From the cell containing the given text, extract its center point as [X, Y] coordinate. 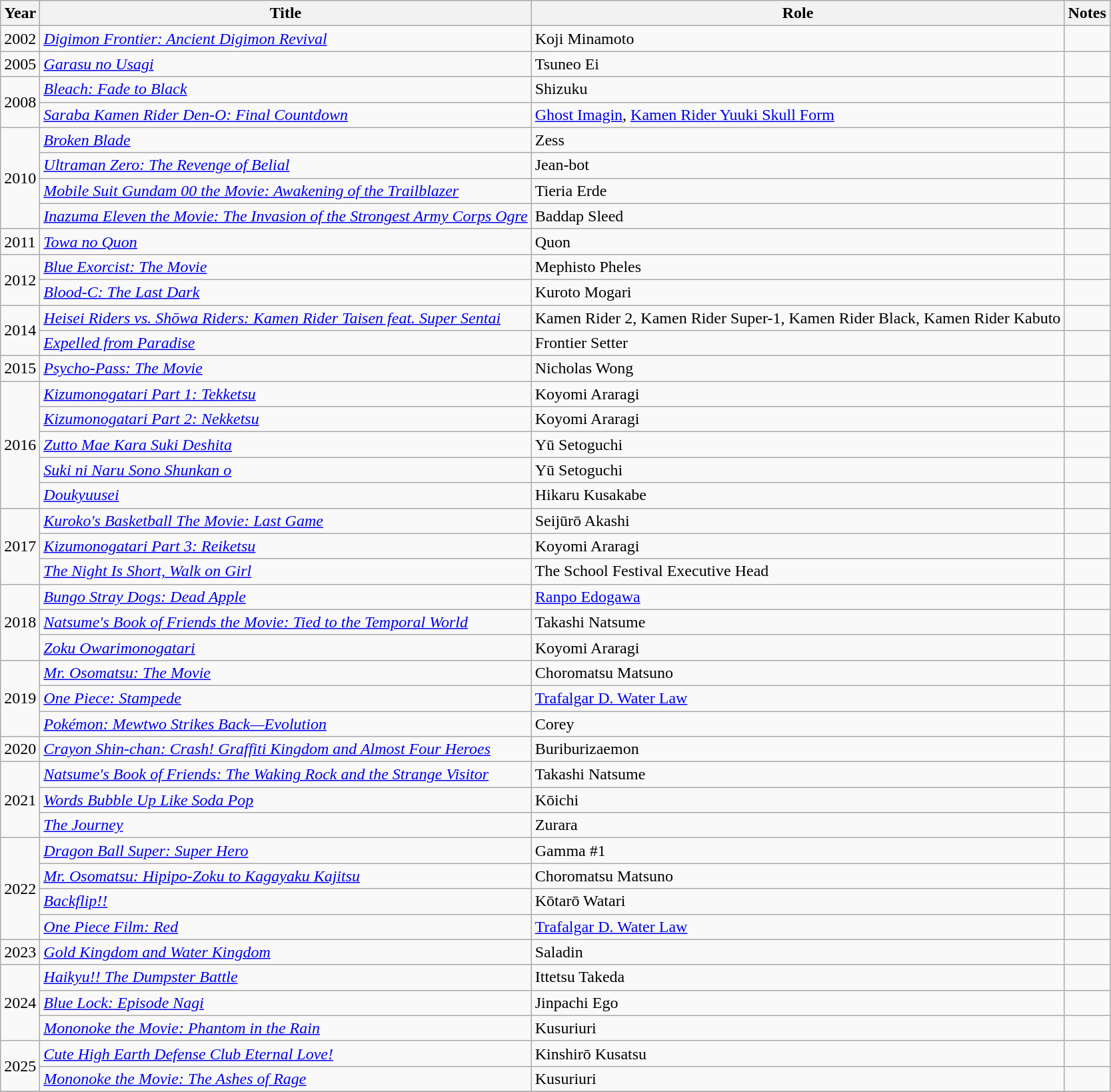
Tsuneo Ei [798, 64]
2017 [20, 546]
2020 [20, 749]
Cute High Earth Defense Club Eternal Love! [285, 1053]
2010 [20, 178]
Role [798, 13]
Kizumonogatari Part 2: Nekketsu [285, 419]
Mr. Osomatsu: The Movie [285, 673]
Kizumonogatari Part 1: Tekketsu [285, 394]
Haikyu!! The Dumpster Battle [285, 977]
Backflip!! [285, 901]
Title [285, 13]
Mononoke the Movie: Phantom in the Rain [285, 1028]
Seijūrō Akashi [798, 521]
Notes [1087, 13]
2021 [20, 800]
2016 [20, 445]
Zoku Owarimonogatari [285, 647]
Ultraman Zero: The Revenge of Belial [285, 165]
Kamen Rider 2, Kamen Rider Super-1, Kamen Rider Black, Kamen Rider Kabuto [798, 318]
Broken Blade [285, 140]
2023 [20, 952]
Blood-C: The Last Dark [285, 292]
Garasu no Usagi [285, 64]
Gold Kingdom and Water Kingdom [285, 952]
Nicholas Wong [798, 369]
Koji Minamoto [798, 39]
Zess [798, 140]
Bungo Stray Dogs: Dead Apple [285, 597]
Saladin [798, 952]
Crayon Shin-chan: Crash! Graffiti Kingdom and Almost Four Heroes [285, 749]
Ranpo Edogawa [798, 597]
2005 [20, 64]
Zutto Mae Kara Suki Deshita [285, 445]
Year [20, 13]
Ittetsu Takeda [798, 977]
Bleach: Fade to Black [285, 89]
2022 [20, 889]
Saraba Kamen Rider Den-O: Final Countdown [285, 115]
Jinpachi Ego [798, 1003]
Baddap Sleed [798, 216]
Gamma #1 [798, 851]
Zurara [798, 825]
Hikaru Kusakabe [798, 495]
2024 [20, 1003]
Mononoke the Movie: The Ashes of Rage [285, 1079]
Kuroko's Basketball The Movie: Last Game [285, 521]
Pokémon: Mewtwo Strikes Back—Evolution [285, 723]
Kōichi [798, 800]
Quon [798, 241]
Kuroto Mogari [798, 292]
Shizuku [798, 89]
Kōtarō Watari [798, 901]
The School Festival Executive Head [798, 571]
The Night Is Short, Walk on Girl [285, 571]
2002 [20, 39]
Inazuma Eleven the Movie: The Invasion of the Strongest Army Corps Ogre [285, 216]
Blue Exorcist: The Movie [285, 267]
Mephisto Pheles [798, 267]
Frontier Setter [798, 343]
Natsume's Book of Friends: The Waking Rock and the Strange Visitor [285, 775]
2025 [20, 1066]
2015 [20, 369]
2012 [20, 279]
2018 [20, 622]
Psycho-Pass: The Movie [285, 369]
2011 [20, 241]
Expelled from Paradise [285, 343]
2019 [20, 698]
Corey [798, 723]
Doukyuusei [285, 495]
Buriburizaemon [798, 749]
Suki ni Naru Sono Shunkan o [285, 470]
Kinshirō Kusatsu [798, 1053]
Kizumonogatari Part 3: Reiketsu [285, 546]
Ghost Imagin, Kamen Rider Yuuki Skull Form [798, 115]
Mr. Osomatsu: Hipipo-Zoku to Kagayaku Kajitsu [285, 876]
Tieria Erde [798, 191]
Digimon Frontier: Ancient Digimon Revival [285, 39]
Words Bubble Up Like Soda Pop [285, 800]
Towa no Quon [285, 241]
Mobile Suit Gundam 00 the Movie: Awakening of the Trailblazer [285, 191]
Jean-bot [798, 165]
2008 [20, 102]
2014 [20, 331]
Heisei Riders vs. Shōwa Riders: Kamen Rider Taisen feat. Super Sentai [285, 318]
One Piece: Stampede [285, 698]
One Piece Film: Red [285, 927]
Blue Lock: Episode Nagi [285, 1003]
Dragon Ball Super: Super Hero [285, 851]
Natsume's Book of Friends the Movie: Tied to the Temporal World [285, 622]
The Journey [285, 825]
